Identify which cell holds the provided text, then report its (X, Y) central coordinate. 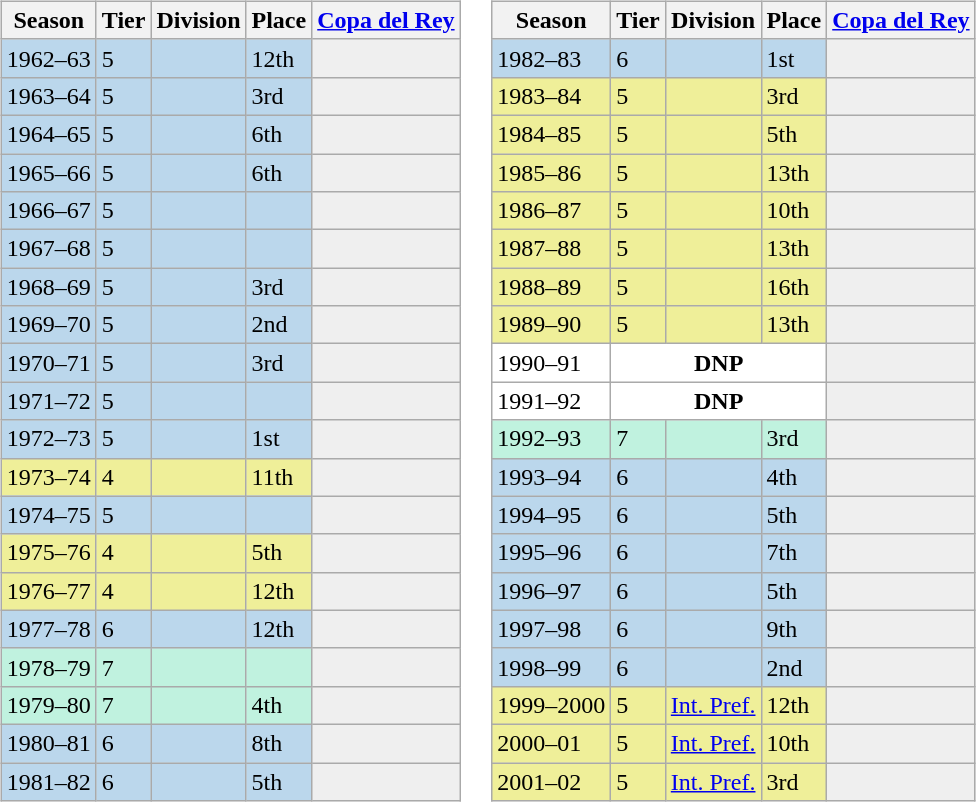
1969–70 (48, 325)
9th (794, 629)
16th (794, 287)
1994–95 (552, 515)
1988–89 (552, 287)
1977–78 (48, 629)
1998–99 (552, 667)
1985–86 (552, 173)
2000–01 (552, 743)
1997–98 (552, 629)
1978–79 (48, 667)
1987–88 (552, 249)
11th (279, 477)
1976–77 (48, 591)
1964–65 (48, 134)
1974–75 (48, 515)
1995–96 (552, 553)
1980–81 (48, 743)
2001–02 (552, 781)
1963–64 (48, 96)
1983–84 (552, 96)
8th (279, 743)
1999–2000 (552, 705)
1967–68 (48, 249)
1972–73 (48, 439)
1981–82 (48, 781)
1991–92 (552, 401)
1965–66 (48, 173)
1973–74 (48, 477)
1979–80 (48, 705)
1993–94 (552, 477)
1986–87 (552, 211)
1989–90 (552, 325)
1990–91 (552, 363)
1971–72 (48, 401)
1966–67 (48, 211)
1962–63 (48, 58)
7th (794, 553)
1968–69 (48, 287)
1996–97 (552, 591)
1982–83 (552, 58)
1975–76 (48, 553)
1992–93 (552, 439)
1984–85 (552, 134)
1970–71 (48, 363)
